Search for the cell housing the specified text and yield its [X, Y] center coordinate. 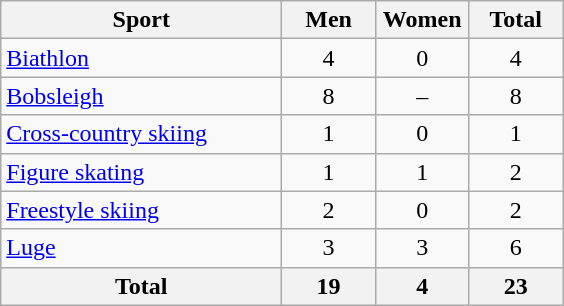
Figure skating [142, 172]
23 [516, 286]
Sport [142, 20]
Bobsleigh [142, 96]
Women [422, 20]
Biathlon [142, 58]
Men [329, 20]
19 [329, 286]
Cross-country skiing [142, 134]
Luge [142, 248]
Freestyle skiing [142, 210]
6 [516, 248]
– [422, 96]
